Pinpoint the cell where the given text exists, returning its [X, Y] midpoint coordinate. 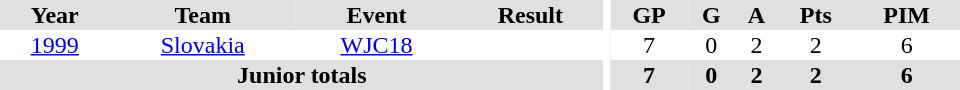
PIM [906, 15]
Year [54, 15]
Slovakia [202, 45]
A [757, 15]
WJC18 [376, 45]
G [712, 15]
Team [202, 15]
Pts [816, 15]
Event [376, 15]
Result [530, 15]
1999 [54, 45]
GP [649, 15]
Junior totals [302, 75]
